Find where the given text appears and provide that cell's center as [X, Y] coordinate. 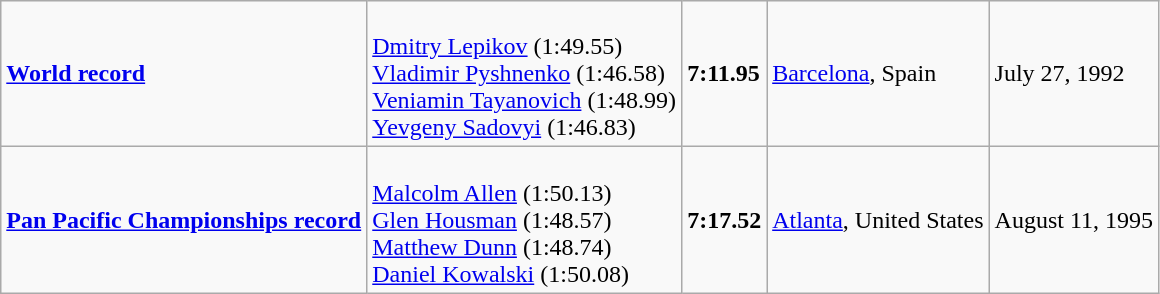
August 11, 1995 [1074, 220]
Atlanta, United States [878, 220]
Dmitry Lepikov (1:49.55)Vladimir Pyshnenko (1:46.58)Veniamin Tayanovich (1:48.99)Yevgeny Sadovyi (1:46.83) [524, 74]
World record [184, 74]
Malcolm Allen (1:50.13)Glen Housman (1:48.57)Matthew Dunn (1:48.74)Daniel Kowalski (1:50.08) [524, 220]
Barcelona, Spain [878, 74]
7:17.52 [724, 220]
Pan Pacific Championships record [184, 220]
July 27, 1992 [1074, 74]
7:11.95 [724, 74]
